Scan for the cell matching the given text and deliver its (x, y) coordinate at center. 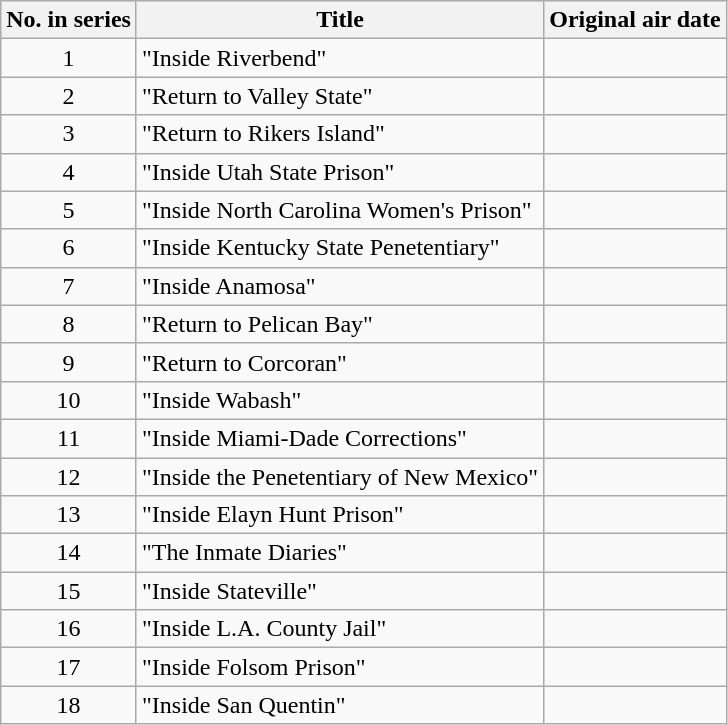
1 (69, 58)
8 (69, 324)
"Return to Corcoran" (340, 362)
12 (69, 477)
Original air date (636, 20)
5 (69, 210)
"Return to Rikers Island" (340, 134)
"Return to Valley State" (340, 96)
Title (340, 20)
17 (69, 667)
"Return to Pelican Bay" (340, 324)
"The Inmate Diaries" (340, 553)
10 (69, 400)
3 (69, 134)
11 (69, 438)
"Inside Riverbend" (340, 58)
7 (69, 286)
"Inside Stateville" (340, 591)
"Inside Anamosa" (340, 286)
6 (69, 248)
"Inside Miami-Dade Corrections" (340, 438)
4 (69, 172)
No. in series (69, 20)
9 (69, 362)
15 (69, 591)
"Inside North Carolina Women's Prison" (340, 210)
"Inside Folsom Prison" (340, 667)
"Inside Utah State Prison" (340, 172)
14 (69, 553)
"Inside Kentucky State Penetentiary" (340, 248)
2 (69, 96)
"Inside the Penetentiary of New Mexico" (340, 477)
"Inside L.A. County Jail" (340, 629)
"Inside Wabash" (340, 400)
"Inside Elayn Hunt Prison" (340, 515)
16 (69, 629)
"Inside San Quentin" (340, 705)
13 (69, 515)
18 (69, 705)
